Determine the [x, y] coordinate at the center of the cell enclosing the given text.  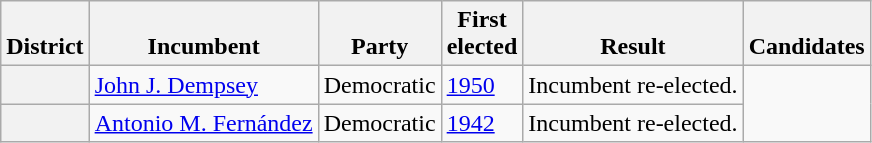
Candidates [806, 34]
1950 [482, 85]
John J. Dempsey [204, 85]
1942 [482, 123]
Firstelected [482, 34]
Incumbent [204, 34]
District [45, 34]
Antonio M. Fernández [204, 123]
Party [380, 34]
Result [633, 34]
